Locate the cell with the specified text and output its [x, y] center coordinate. 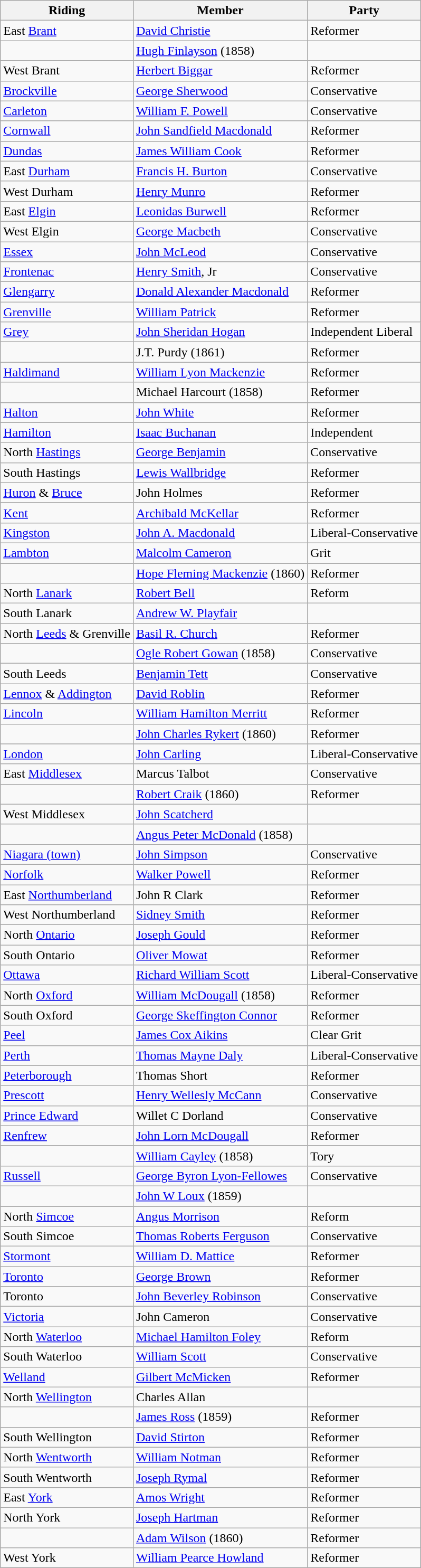
William Lyon Mackenzie [220, 372]
Francis H. Burton [220, 171]
North Simcoe [67, 1216]
Grey [67, 332]
West Northumberland [67, 915]
Joseph Hartman [220, 1517]
South Simcoe [67, 1236]
Henry Munro [220, 191]
Andrew W. Playfair [220, 613]
West Middlesex [67, 814]
Benjamin Tett [220, 674]
West Brant [67, 71]
George Brown [220, 1277]
Angus Morrison [220, 1216]
John Sandfield Macdonald [220, 131]
Hamilton [67, 432]
North York [67, 1517]
J.T. Purdy (1861) [220, 352]
Lambton [67, 553]
David Christie [220, 31]
Carleton [67, 111]
Angus Peter McDonald (1858) [220, 834]
John Holmes [220, 493]
Marcus Talbot [220, 774]
South Oxford [67, 1015]
North Oxford [67, 995]
Russell [67, 1176]
William Cayley (1858) [220, 1156]
Cornwall [67, 131]
John Charles Rykert (1860) [220, 734]
William Scott [220, 1357]
Joseph Gould [220, 935]
Welland [67, 1377]
Tory [364, 1156]
Henry Smith, Jr [220, 272]
South Leeds [67, 674]
South Wentworth [67, 1477]
Brockville [67, 91]
Michael Harcourt (1858) [220, 392]
John Scatcherd [220, 814]
Dundas [67, 151]
Grenville [67, 312]
Thomas Short [220, 1075]
John Simpson [220, 854]
East York [67, 1497]
Robert Craik (1860) [220, 794]
William Notman [220, 1457]
William Hamilton Merritt [220, 714]
Kent [67, 513]
Walker Powell [220, 874]
Renfrew [67, 1136]
East Durham [67, 171]
Basil R. Church [220, 634]
Henry Wellesly McCann [220, 1095]
John A. Macdonald [220, 533]
Riding [67, 11]
Ottawa [67, 975]
Halton [67, 412]
Haldimand [67, 372]
Adam Wilson (1860) [220, 1538]
North Hastings [67, 452]
Richard William Scott [220, 975]
East Northumberland [67, 895]
West Elgin [67, 231]
Herbert Biggar [220, 71]
Thomas Mayne Daly [220, 1055]
John R Clark [220, 895]
Michael Hamilton Foley [220, 1337]
Thomas Roberts Ferguson [220, 1236]
William Patrick [220, 312]
Frontenac [67, 272]
William F. Powell [220, 111]
John White [220, 412]
John Sheridan Hogan [220, 332]
Victoria [67, 1317]
William McDougall (1858) [220, 995]
Joseph Rymal [220, 1477]
North Wellington [67, 1397]
Amos Wright [220, 1497]
Perth [67, 1055]
West York [67, 1558]
Lincoln [67, 714]
Grit [364, 553]
South Wellington [67, 1437]
North Wentworth [67, 1457]
East Middlesex [67, 774]
Charles Allan [220, 1397]
James William Cook [220, 151]
London [67, 754]
Lennox & Addington [67, 694]
Niagara (town) [67, 854]
Oliver Mowat [220, 955]
Isaac Buchanan [220, 432]
South Ontario [67, 955]
East Brant [67, 31]
Prescott [67, 1095]
Party [364, 11]
Peterborough [67, 1075]
James Ross (1859) [220, 1417]
Donald Alexander Macdonald [220, 292]
North Ontario [67, 935]
Kingston [67, 533]
North Leeds & Grenville [67, 634]
East Elgin [67, 211]
Prince Edward [67, 1116]
South Hastings [67, 473]
Essex [67, 252]
West Durham [67, 191]
William Pearce Howland [220, 1558]
Member [220, 11]
Archibald McKellar [220, 513]
James Cox Aikins [220, 1035]
John Carling [220, 754]
Hugh Finlayson (1858) [220, 51]
John W Loux (1859) [220, 1196]
Gilbert McMicken [220, 1377]
Hope Fleming Mackenzie (1860) [220, 573]
Willet C Dorland [220, 1116]
George Macbeth [220, 231]
Independent Liberal [364, 332]
William D. Mattice [220, 1257]
North Lanark [67, 593]
George Benjamin [220, 452]
Clear Grit [364, 1035]
Huron & Bruce [67, 493]
David Stirton [220, 1437]
Sidney Smith [220, 915]
South Lanark [67, 613]
David Roblin [220, 694]
John Lorn McDougall [220, 1136]
Stormont [67, 1257]
John Cameron [220, 1317]
Independent [364, 432]
John McLeod [220, 252]
Malcolm Cameron [220, 553]
George Sherwood [220, 91]
South Waterloo [67, 1357]
George Skeffington Connor [220, 1015]
John Beverley Robinson [220, 1297]
Norfolk [67, 874]
Peel [67, 1035]
North Waterloo [67, 1337]
Leonidas Burwell [220, 211]
Robert Bell [220, 593]
Lewis Wallbridge [220, 473]
Ogle Robert Gowan (1858) [220, 654]
George Byron Lyon-Fellowes [220, 1176]
Glengarry [67, 292]
